For the text-containing cell, return its midpoint in [X, Y] coordinate format. 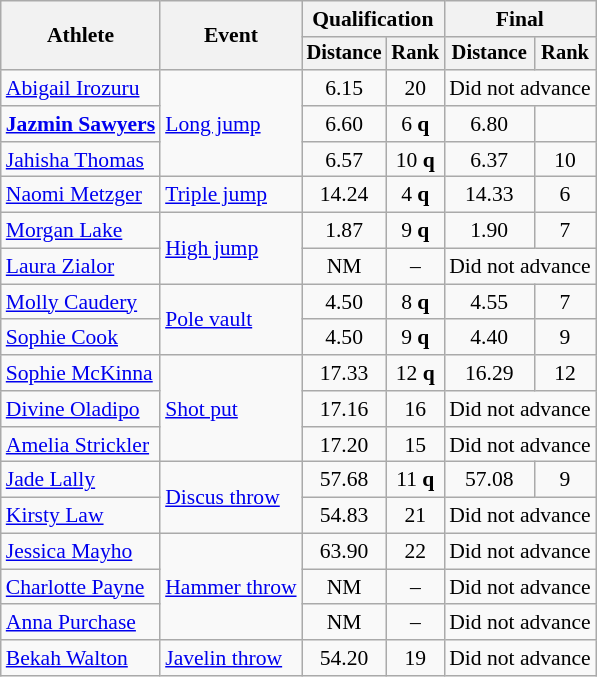
Final [520, 19]
21 [415, 516]
Hammer throw [230, 588]
6 [564, 195]
Naomi Metzger [80, 195]
17.16 [344, 409]
Jahisha Thomas [80, 160]
Athlete [80, 36]
6.80 [489, 124]
6.60 [344, 124]
11 q [415, 480]
1.87 [344, 231]
Anna Purchase [80, 623]
6.15 [344, 88]
Jazmin Sawyers [80, 124]
57.08 [489, 480]
14.24 [344, 195]
Qualification [373, 19]
Event [230, 36]
Morgan Lake [80, 231]
Charlotte Payne [80, 587]
6.37 [489, 160]
Jessica Mayho [80, 552]
Triple jump [230, 195]
17.20 [344, 445]
4 q [415, 195]
Shot put [230, 408]
20 [415, 88]
4.40 [489, 338]
Kirsty Law [80, 516]
Long jump [230, 124]
8 q [415, 302]
High jump [230, 248]
Abigail Irozuru [80, 88]
Bekah Walton [80, 658]
1.90 [489, 231]
Javelin throw [230, 658]
16 [415, 409]
57.68 [344, 480]
Sophie Cook [80, 338]
12 [564, 373]
10 [564, 160]
Jade Lally [80, 480]
17.33 [344, 373]
16.29 [489, 373]
14.33 [489, 195]
Molly Caudery [80, 302]
12 q [415, 373]
4.55 [489, 302]
6.57 [344, 160]
Amelia Strickler [80, 445]
10 q [415, 160]
19 [415, 658]
63.90 [344, 552]
54.83 [344, 516]
Laura Zialor [80, 267]
Sophie McKinna [80, 373]
Pole vault [230, 320]
15 [415, 445]
Discus throw [230, 498]
54.20 [344, 658]
22 [415, 552]
Divine Oladipo [80, 409]
6 q [415, 124]
